From the cell containing the given text, extract its center point as (x, y) coordinate. 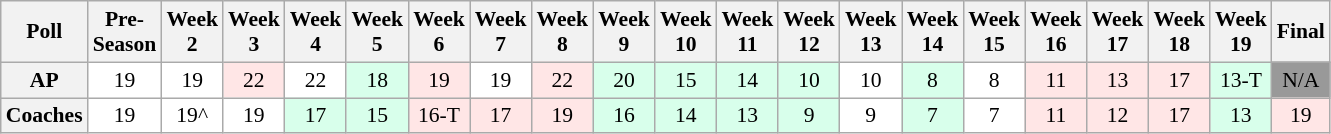
Week13 (871, 32)
Week8 (562, 32)
20 (624, 80)
AP (44, 80)
Week17 (1118, 32)
Week3 (254, 32)
19^ (192, 116)
Final (1301, 32)
Poll (44, 32)
N/A (1301, 80)
Week15 (994, 32)
16-T (439, 116)
Week9 (624, 32)
Week16 (1056, 32)
Pre-Season (125, 32)
Week4 (316, 32)
Week7 (501, 32)
Week6 (439, 32)
Week11 (748, 32)
16 (624, 116)
18 (377, 80)
Week18 (1179, 32)
Week2 (192, 32)
Coaches (44, 116)
12 (1118, 116)
Week10 (686, 32)
13-T (1241, 80)
Week14 (933, 32)
Week5 (377, 32)
Week19 (1241, 32)
Week12 (809, 32)
